Detect which cell encompasses the target text, then output its [X, Y] center coordinate. 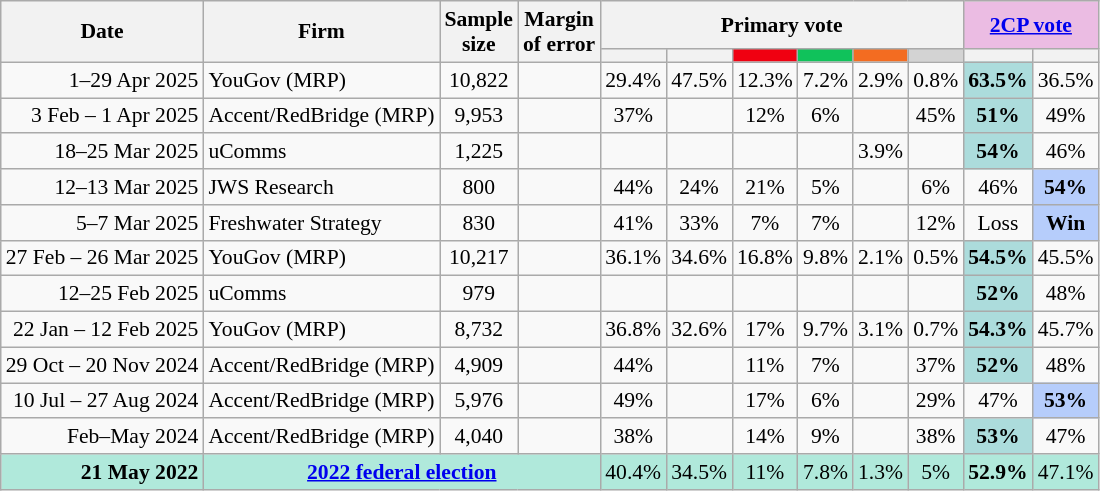
36.8% [633, 330]
10 Jul – 27 Aug 2024 [102, 401]
9,953 [479, 116]
5,976 [479, 401]
63.5% [998, 80]
21 May 2022 [102, 472]
0.7% [936, 330]
34.5% [699, 472]
2022 federal election [402, 472]
34.6% [699, 258]
Win [1066, 223]
24% [699, 187]
29.4% [633, 80]
0.8% [936, 80]
21% [765, 187]
9% [826, 437]
14% [765, 437]
41% [633, 223]
Loss [998, 223]
5–7 Mar 2025 [102, 223]
36.1% [633, 258]
830 [479, 223]
Marginof error [559, 32]
3.9% [880, 152]
7.2% [826, 80]
JWS Research [321, 187]
47.1% [1066, 472]
33% [699, 223]
12–25 Feb 2025 [102, 294]
1.3% [880, 472]
45.7% [1066, 330]
12.3% [765, 80]
Feb–May 2024 [102, 437]
7.8% [826, 472]
8,732 [479, 330]
10,217 [479, 258]
4,909 [479, 365]
29 Oct – 20 Nov 2024 [102, 365]
51% [998, 116]
18–25 Mar 2025 [102, 152]
16.8% [765, 258]
45.5% [1066, 258]
54.5% [998, 258]
29% [936, 401]
10,822 [479, 80]
12–13 Mar 2025 [102, 187]
27 Feb – 26 Mar 2025 [102, 258]
32.6% [699, 330]
979 [479, 294]
2.9% [880, 80]
Primary vote [782, 25]
9.7% [826, 330]
0.5% [936, 258]
54.3% [998, 330]
52.9% [998, 472]
22 Jan – 12 Feb 2025 [102, 330]
2CP vote [1030, 25]
Firm [321, 32]
800 [479, 187]
40.4% [633, 472]
45% [936, 116]
36.5% [1066, 80]
1–29 Apr 2025 [102, 80]
9.8% [826, 258]
1,225 [479, 152]
Freshwater Strategy [321, 223]
Samplesize [479, 32]
3 Feb – 1 Apr 2025 [102, 116]
3.1% [880, 330]
Date [102, 32]
47.5% [699, 80]
4,040 [479, 437]
2.1% [880, 258]
